Scan for the cell matching the given text and deliver its (x, y) coordinate at center. 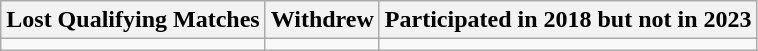
Withdrew (322, 20)
Lost Qualifying Matches (133, 20)
Participated in 2018 but not in 2023 (568, 20)
